Locate the cell with the specified text and output its (x, y) center coordinate. 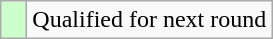
Qualified for next round (150, 20)
